Output the [x, y] coordinate of the center of the cell containing the given text.  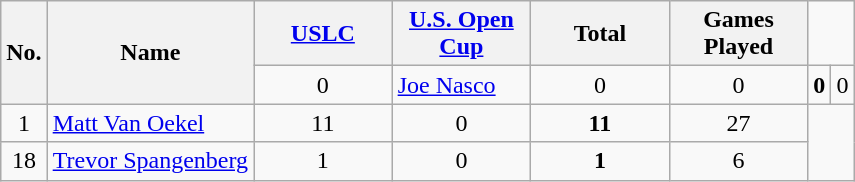
Trevor Spangenberg [150, 161]
No. [24, 52]
USLC [324, 34]
U.S. Open Cup [462, 34]
Name [150, 52]
Total [600, 34]
Matt Van Oekel [150, 123]
Joe Nasco [462, 85]
6 [738, 161]
Games Played [738, 34]
18 [24, 161]
27 [738, 123]
